Output the [X, Y] coordinate of the center of the cell containing the given text.  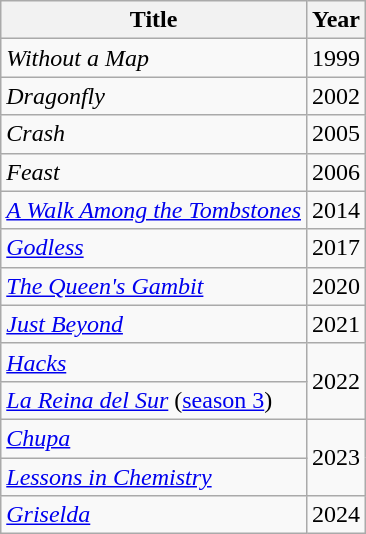
Crash [154, 134]
A Walk Among the Tombstones [154, 210]
La Reina del Sur (season 3) [154, 400]
2014 [336, 210]
The Queen's Gambit [154, 286]
Griselda [154, 515]
2002 [336, 96]
Godless [154, 248]
Hacks [154, 362]
Feast [154, 172]
1999 [336, 58]
2020 [336, 286]
Year [336, 20]
2005 [336, 134]
Just Beyond [154, 324]
Title [154, 20]
2022 [336, 381]
2017 [336, 248]
Without a Map [154, 58]
2024 [336, 515]
2023 [336, 457]
Chupa [154, 438]
Dragonfly [154, 96]
Lessons in Chemistry [154, 477]
2006 [336, 172]
2021 [336, 324]
